From the cell containing the given text, extract its center point as [X, Y] coordinate. 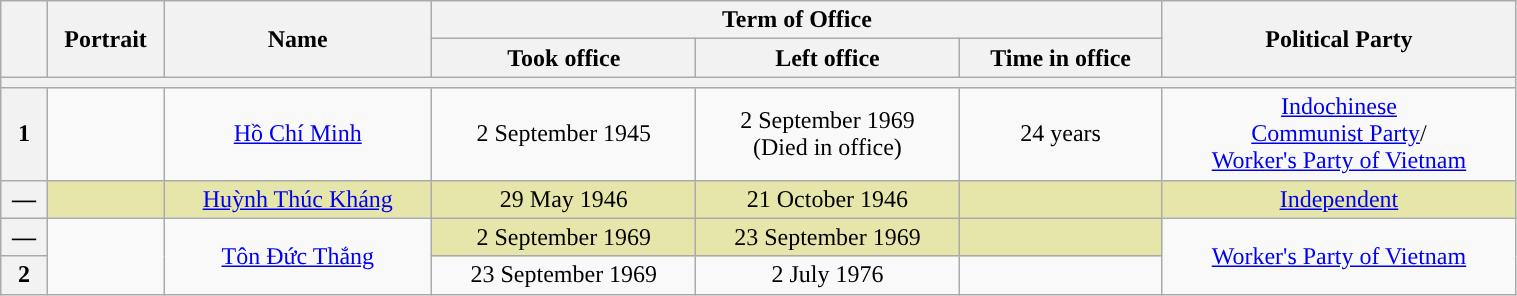
2 September 1969(Died in office) [828, 134]
Left office [828, 58]
Hồ Chí Minh [298, 134]
Worker's Party of Vietnam [1339, 256]
1 [24, 134]
24 years [1060, 134]
2 July 1976 [828, 275]
Huỳnh Thúc Kháng [298, 199]
Portrait [106, 39]
IndochineseCommunist Party/Worker's Party of Vietnam [1339, 134]
29 May 1946 [564, 199]
Term of Office [797, 20]
Name [298, 39]
2 [24, 275]
2 September 1945 [564, 134]
Took office [564, 58]
Political Party [1339, 39]
2 September 1969 [564, 237]
Independent [1339, 199]
Time in office [1060, 58]
21 October 1946 [828, 199]
Tôn Đức Thắng [298, 256]
